Provide the [x, y] coordinate of the cell's center where the given text is located.  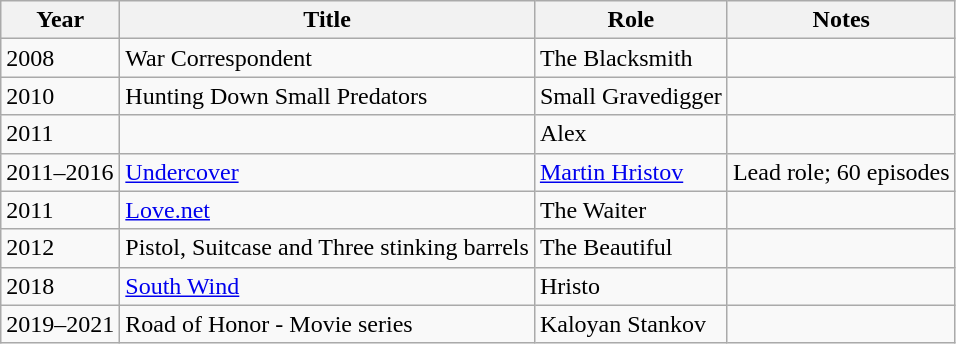
2018 [60, 286]
The Beautiful [630, 248]
Year [60, 20]
Pistol, Suitcase and Three stinking barrels [328, 248]
Title [328, 20]
2019–2021 [60, 324]
Undercover [328, 172]
2011–2016 [60, 172]
The Waiter [630, 210]
2012 [60, 248]
Role [630, 20]
South Wind [328, 286]
Road of Honor - Movie series [328, 324]
Kaloyan Stankov [630, 324]
Small Gravedigger [630, 96]
The Blacksmith [630, 58]
Lead role; 60 episodes [841, 172]
Love.net [328, 210]
Notes [841, 20]
2008 [60, 58]
Martin Hristov [630, 172]
Hunting Down Small Predators [328, 96]
2010 [60, 96]
Alex [630, 134]
Hristo [630, 286]
War Correspondent [328, 58]
